Search for the cell housing the specified text and yield its [x, y] center coordinate. 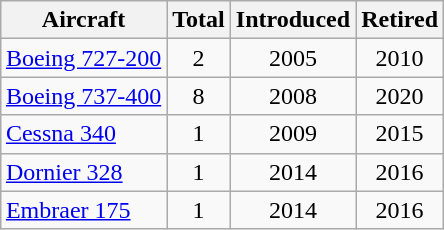
Retired [400, 20]
Total [199, 20]
Boeing 737-400 [83, 96]
2020 [400, 96]
Aircraft [83, 20]
2015 [400, 134]
2005 [292, 58]
2008 [292, 96]
Cessna 340 [83, 134]
2 [199, 58]
Embraer 175 [83, 210]
8 [199, 96]
2009 [292, 134]
2010 [400, 58]
Introduced [292, 20]
Dornier 328 [83, 172]
Boeing 727-200 [83, 58]
